Search for the cell housing the specified text and yield its (x, y) center coordinate. 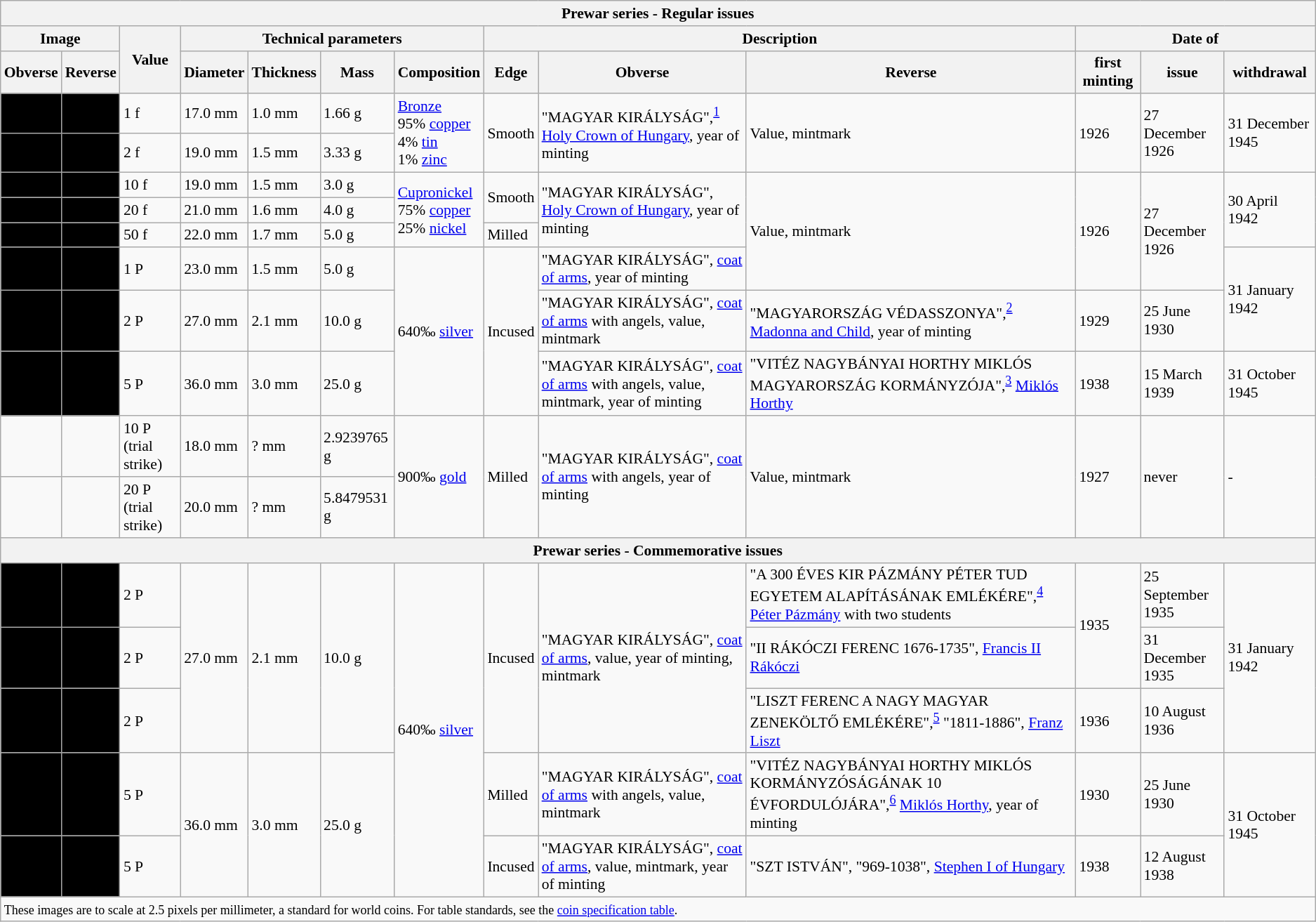
Prewar series - Commemorative issues (658, 551)
"VITÉZ NAGYBÁNYAI HORTHY MIKLÓS KORMÁNYZÓSÁGÁNAK 10 ÉVFORDULÓJÁRA",6 Miklós Horthy, year of minting (911, 795)
issue (1183, 72)
1.66 g (357, 114)
2.9239765 g (357, 447)
Edge (511, 72)
25 September 1935 (1183, 595)
Description (779, 39)
10 f (150, 185)
1936 (1108, 720)
never (1183, 478)
2 f (150, 153)
3.0 g (357, 185)
21.0 mm (214, 210)
20.0 mm (214, 507)
1929 (1108, 322)
1 f (150, 114)
"MAGYARORSZÁG VÉDASSZONYA",2 Madonna and Child, year of minting (911, 322)
Diameter (214, 72)
Mass (357, 72)
10 P (trial strike) (150, 447)
"MAGYAR KIRÁLYSÁG", coat of arms, value, mintmark, year of minting (643, 867)
20 P (trial strike) (150, 507)
1.7 mm (285, 235)
"A 300 ÉVES KIR PÁZMÁNY PÉTER TUD EGYETEM ALAPÍTÁSÁNAK EMLÉKÉRE",4 Péter Pázmány with two students (911, 595)
Composition (439, 72)
These images are to scale at 2.5 pixels per millimeter, a standard for world coins. For table standards, see the coin specification table. (658, 909)
23.0 mm (214, 270)
30 April 1942 (1269, 211)
1927 (1108, 478)
50 f (150, 235)
1930 (1108, 795)
1.6 mm (285, 210)
"MAGYAR KIRÁLYSÁG", coat of arms, year of minting (643, 270)
1.0 mm (285, 114)
Technical parameters (332, 39)
20 f (150, 210)
"MAGYAR KIRÁLYSÁG", Holy Crown of Hungary, year of minting (643, 211)
12 August 1938 (1183, 867)
31 December 1935 (1183, 659)
3.33 g (357, 153)
"SZT ISTVÁN", "969-1038", Stephen I of Hungary (911, 867)
900‰ gold (439, 478)
"VITÉZ NAGYBÁNYAI HORTHY MIKLÓS MAGYARORSZÁG KORMÁNYZÓJA",3 Miklós Horthy (911, 383)
10 August 1936 (1183, 720)
"MAGYAR KIRÁLYSÁG", coat of arms with angels, value, mintmark, year of minting (643, 383)
1935 (1108, 625)
31 December 1945 (1269, 133)
17.0 mm (214, 114)
Value (150, 60)
"MAGYAR KIRÁLYSÁG",1 Holy Crown of Hungary, year of minting (643, 133)
Date of (1195, 39)
Image (60, 39)
"II RÁKÓCZI FERENC 1676-1735", Francis II Rákóczi (911, 659)
15 March 1939 (1183, 383)
1 P (150, 270)
"LISZT FERENC A NAGY MAGYAR ZENEKÖLTŐ EMLÉKÉRE",5 "1811-1886", Franz Liszt (911, 720)
22.0 mm (214, 235)
5.8479531 g (357, 507)
Thickness (285, 72)
Bronze95% copper4% tin1% zinc (439, 133)
4.0 g (357, 210)
- (1269, 478)
"MAGYAR KIRÁLYSÁG", coat of arms, value, year of minting, mintmark (643, 657)
Prewar series - Regular issues (658, 13)
18.0 mm (214, 447)
"MAGYAR KIRÁLYSÁG", coat of arms with angels, year of minting (643, 478)
withdrawal (1269, 72)
Cupronickel75% copper25% nickel (439, 211)
first minting (1108, 72)
